Search for the cell housing the specified text and yield its [x, y] center coordinate. 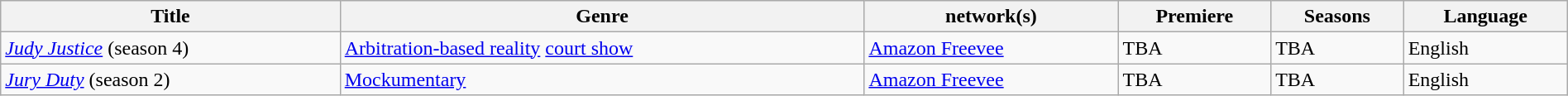
Genre [602, 17]
Language [1485, 17]
Judy Justice (season 4) [170, 48]
Seasons [1337, 17]
Title [170, 17]
Mockumentary [602, 79]
Jury Duty (season 2) [170, 79]
Arbitration-based reality court show [602, 48]
network(s) [991, 17]
Premiere [1194, 17]
